Scan for the cell matching the given text and deliver its [x, y] coordinate at center. 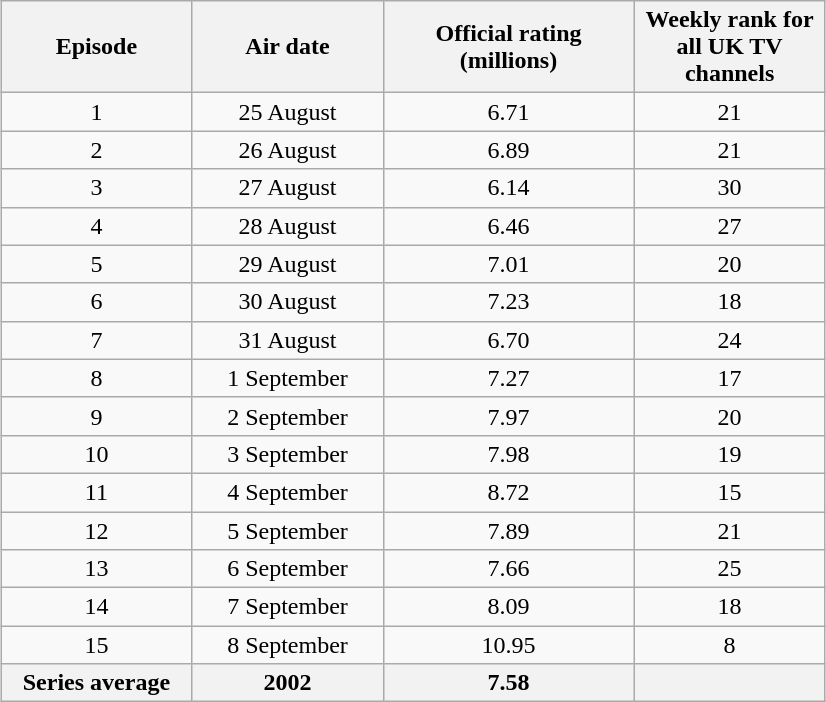
Official rating (millions) [508, 47]
7.01 [508, 264]
5 [96, 264]
1 [96, 112]
12 [96, 531]
7.23 [508, 302]
7.66 [508, 569]
8.72 [508, 492]
30 August [288, 302]
1 September [288, 378]
13 [96, 569]
5 September [288, 531]
2 September [288, 416]
26 August [288, 150]
28 August [288, 226]
7.98 [508, 454]
6.71 [508, 112]
27 [730, 226]
8 September [288, 645]
Weekly rank for all UK TV channels [730, 47]
25 [730, 569]
25 August [288, 112]
7.89 [508, 531]
2002 [288, 683]
27 August [288, 188]
9 [96, 416]
7 [96, 340]
Series average [96, 683]
7 September [288, 607]
7.58 [508, 683]
Air date [288, 47]
31 August [288, 340]
7.97 [508, 416]
6 [96, 302]
24 [730, 340]
6.46 [508, 226]
19 [730, 454]
2 [96, 150]
Episode [96, 47]
30 [730, 188]
4 September [288, 492]
17 [730, 378]
6 September [288, 569]
6.89 [508, 150]
8.09 [508, 607]
14 [96, 607]
3 September [288, 454]
4 [96, 226]
29 August [288, 264]
3 [96, 188]
10.95 [508, 645]
10 [96, 454]
6.14 [508, 188]
11 [96, 492]
7.27 [508, 378]
6.70 [508, 340]
